Search for the cell housing the specified text and yield its [X, Y] center coordinate. 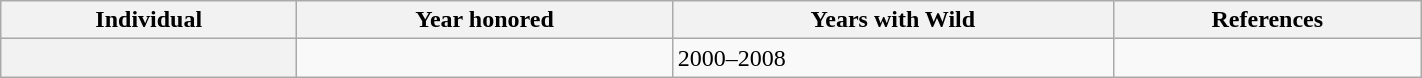
Individual [149, 20]
References [1267, 20]
2000–2008 [892, 58]
Year honored [485, 20]
Years with Wild [892, 20]
